Pinpoint the cell where the given text exists, returning its [x, y] midpoint coordinate. 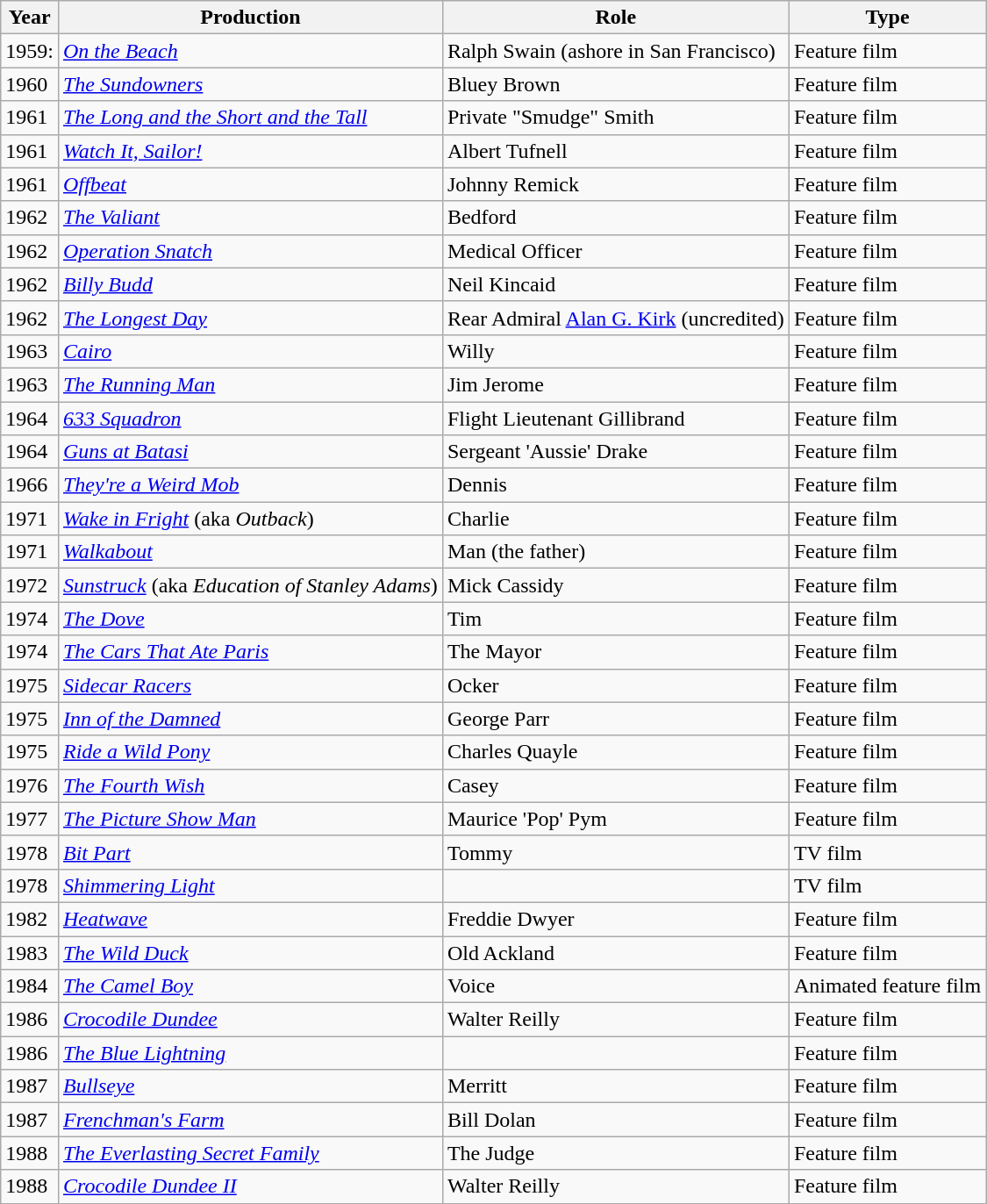
The Wild Duck [250, 952]
The Mayor [616, 652]
1960 [30, 84]
The Fourth Wish [250, 785]
The Longest Day [250, 318]
Watch It, Sailor! [250, 151]
Frenchman's Farm [250, 1120]
The Everlasting Secret Family [250, 1153]
George Parr [616, 719]
Neil Kincaid [616, 284]
Bit Part [250, 852]
Ralph Swain (ashore in San Francisco) [616, 51]
Private "Smudge" Smith [616, 118]
Wake in Fright (aka Outback) [250, 519]
The Sundowners [250, 84]
They're a Weird Mob [250, 485]
On the Beach [250, 51]
Tommy [616, 852]
Sidecar Racers [250, 685]
The Picture Show Man [250, 819]
Inn of the Damned [250, 719]
1972 [30, 585]
Willy [616, 351]
Johnny Remick [616, 184]
The Long and the Short and the Tall [250, 118]
Shimmering Light [250, 885]
Bedford [616, 218]
Bullseye [250, 1086]
Guns at Batasi [250, 452]
Merritt [616, 1086]
The Running Man [250, 384]
The Dove [250, 619]
Heatwave [250, 919]
Man (the father) [616, 552]
Production [250, 18]
Freddie Dwyer [616, 919]
1976 [30, 785]
Billy Budd [250, 284]
Type [887, 18]
Role [616, 18]
Rear Admiral Alan G. Kirk (uncredited) [616, 318]
Sunstruck (aka Education of Stanley Adams) [250, 585]
Cairo [250, 351]
Medical Officer [616, 251]
Sergeant 'Aussie' Drake [616, 452]
The Judge [616, 1153]
Old Ackland [616, 952]
Casey [616, 785]
Crocodile Dundee [250, 1020]
Flight Lieutenant Gillibrand [616, 419]
Charles Quayle [616, 752]
The Cars That Ate Paris [250, 652]
1984 [30, 986]
Maurice 'Pop' Pym [616, 819]
Ride a Wild Pony [250, 752]
Crocodile Dundee II [250, 1186]
The Camel Boy [250, 986]
Charlie [616, 519]
Walkabout [250, 552]
Offbeat [250, 184]
1982 [30, 919]
Bill Dolan [616, 1120]
Operation Snatch [250, 251]
Ocker [616, 685]
Mick Cassidy [616, 585]
Voice [616, 986]
1959: [30, 51]
1966 [30, 485]
Dennis [616, 485]
633 Squadron [250, 419]
1983 [30, 952]
Bluey Brown [616, 84]
The Blue Lightning [250, 1053]
Jim Jerome [616, 384]
Albert Tufnell [616, 151]
Year [30, 18]
The Valiant [250, 218]
Tim [616, 619]
1977 [30, 819]
Animated feature film [887, 986]
